Identify which cell holds the provided text, then report its [X, Y] central coordinate. 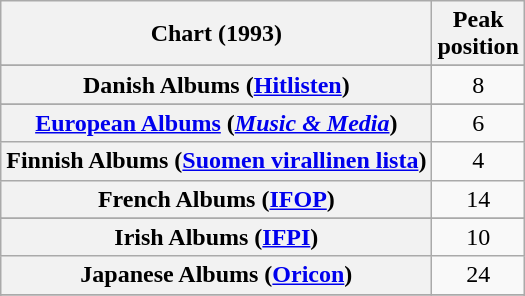
Chart (1993) [216, 34]
Finnish Albums (Suomen virallinen lista) [216, 161]
6 [478, 123]
8 [478, 85]
4 [478, 161]
Peakposition [478, 34]
Danish Albums (Hitlisten) [216, 85]
24 [478, 275]
French Albums (IFOP) [216, 199]
10 [478, 237]
Irish Albums (IFPI) [216, 237]
European Albums (Music & Media) [216, 123]
Japanese Albums (Oricon) [216, 275]
14 [478, 199]
